Identify which cell holds the provided text, then report its [x, y] central coordinate. 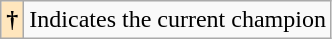
† [12, 20]
Indicates the current champion [178, 20]
